Find where the given text appears and provide that cell's center as (X, Y) coordinate. 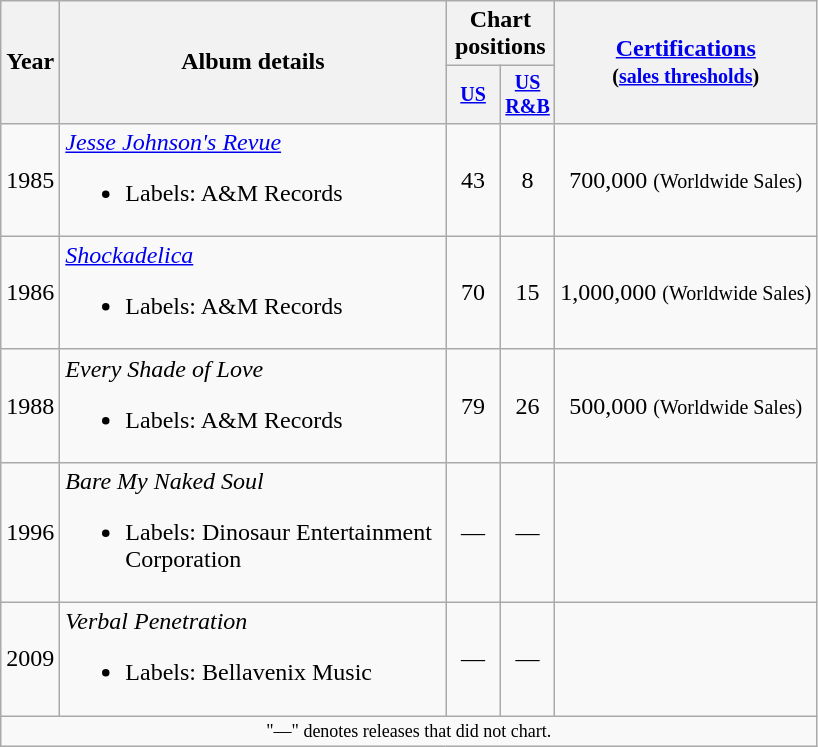
70 (473, 292)
43 (473, 180)
US R&B (527, 94)
79 (473, 406)
500,000 (Worldwide Sales) (686, 406)
1996 (30, 532)
Bare My Naked SoulLabels: Dinosaur Entertainment Corporation (253, 532)
Chart positions (500, 34)
Year (30, 62)
26 (527, 406)
ShockadelicaLabels: A&M Records (253, 292)
700,000 (Worldwide Sales) (686, 180)
Jesse Johnson's RevueLabels: A&M Records (253, 180)
8 (527, 180)
1988 (30, 406)
Every Shade of LoveLabels: A&M Records (253, 406)
1986 (30, 292)
1,000,000 (Worldwide Sales) (686, 292)
Album details (253, 62)
Certifications(sales thresholds) (686, 62)
Verbal PenetrationLabels: Bellavenix Music (253, 660)
2009 (30, 660)
15 (527, 292)
US (473, 94)
"—" denotes releases that did not chart. (409, 732)
1985 (30, 180)
